Return [X, Y] of the center of cell containing provided text 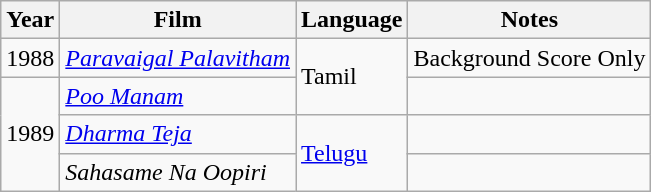
Notes [530, 20]
Paravaigal Palavitham [178, 58]
1989 [30, 134]
Tamil [352, 77]
Film [178, 20]
1988 [30, 58]
Dharma Teja [178, 134]
Background Score Only [530, 58]
Telugu [352, 153]
Sahasame Na Oopiri [178, 172]
Language [352, 20]
Year [30, 20]
Poo Manam [178, 96]
